Determine the [x, y] coordinate at the center of the cell enclosing the given text.  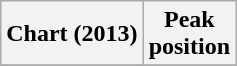
Peakposition [189, 34]
Chart (2013) [72, 34]
